Scan for the cell matching the given text and deliver its (X, Y) coordinate at center. 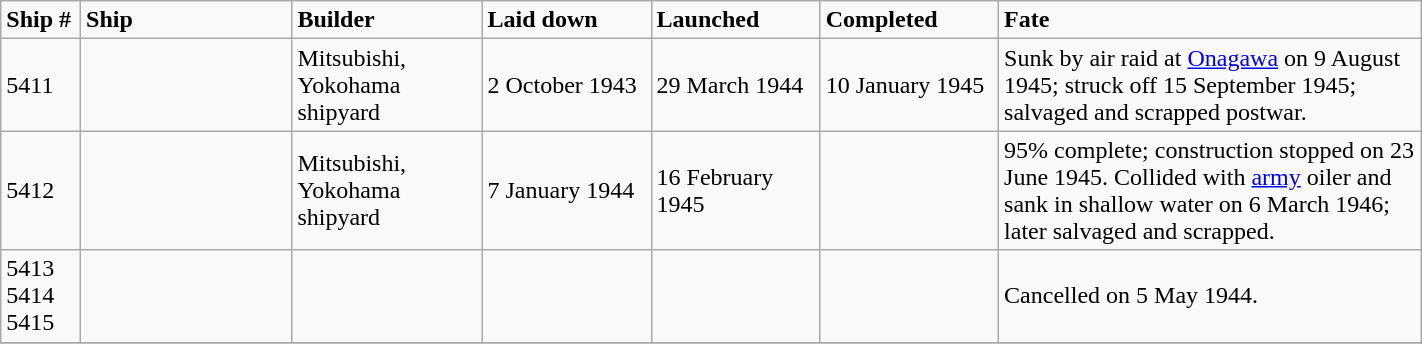
16 February 1945 (736, 190)
95% complete; construction stopped on 23 June 1945. Collided with army oiler and sank in shallow water on 6 March 1946; later salvaged and scrapped. (1210, 190)
Cancelled on 5 May 1944. (1210, 296)
Builder (387, 20)
29 March 1944 (736, 85)
7 January 1944 (566, 190)
5411 (41, 85)
Laid down (566, 20)
2 October 1943 (566, 85)
5412 (41, 190)
541354145415 (41, 296)
Completed (909, 20)
10 January 1945 (909, 85)
Launched (736, 20)
Sunk by air raid at Onagawa on 9 August 1945; struck off 15 September 1945; salvaged and scrapped postwar. (1210, 85)
Ship (186, 20)
Fate (1210, 20)
Ship # (41, 20)
